Pinpoint the cell where the given text exists, returning its [X, Y] midpoint coordinate. 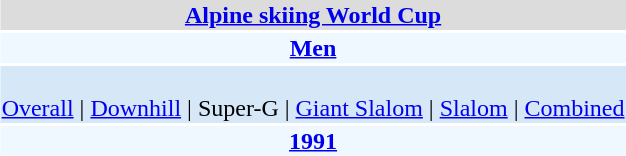
1991 [313, 141]
Overall | Downhill | Super-G | Giant Slalom | Slalom | Combined [313, 94]
Alpine skiing World Cup [313, 15]
Men [313, 48]
